Determine the (X, Y) coordinate at the center of the cell enclosing the given text.  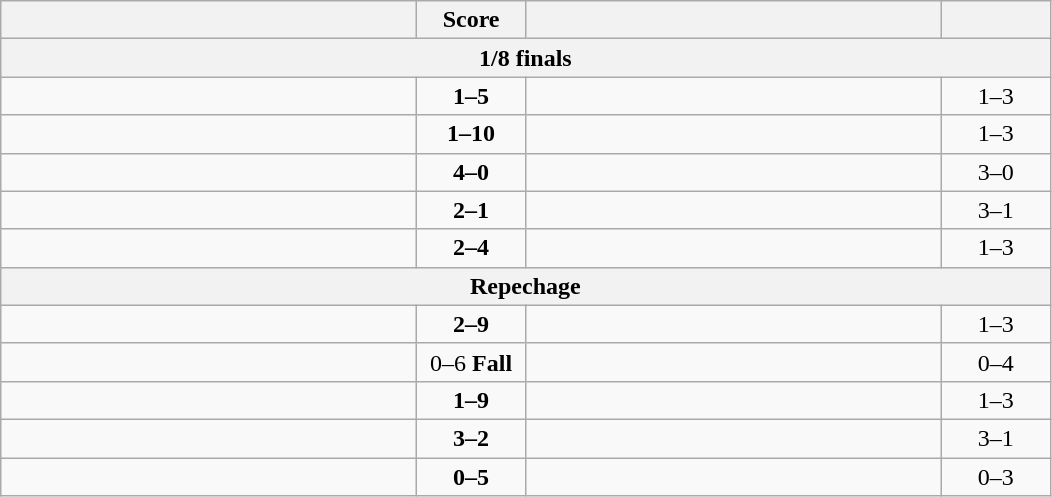
0–4 (996, 362)
0–3 (996, 477)
1–10 (472, 134)
1/8 finals (526, 58)
0–6 Fall (472, 362)
3–0 (996, 172)
Score (472, 20)
2–9 (472, 324)
3–2 (472, 438)
Repechage (526, 286)
4–0 (472, 172)
1–5 (472, 96)
2–4 (472, 248)
0–5 (472, 477)
2–1 (472, 210)
1–9 (472, 400)
